Extract the (x, y) coordinate from the center of the cell holding the provided text.  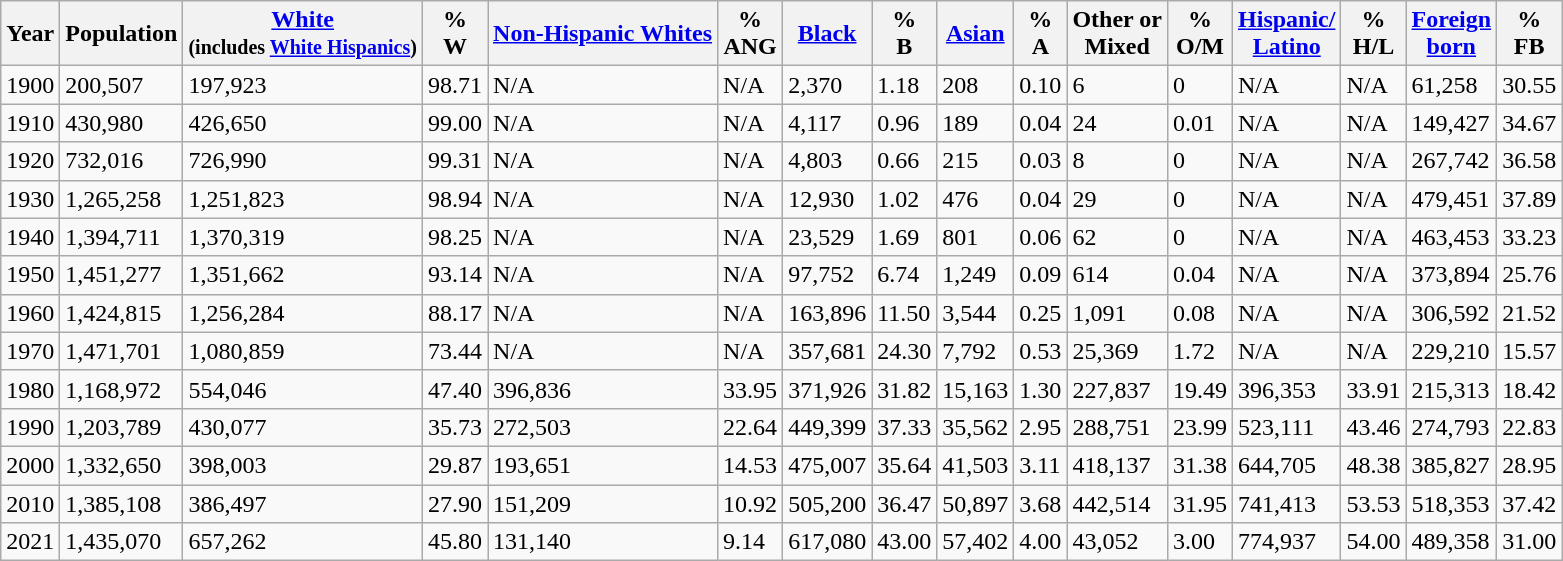
1,435,070 (122, 542)
0.08 (1200, 313)
1,265,258 (122, 199)
31.82 (904, 389)
732,016 (122, 161)
Other orMixed (1118, 34)
657,262 (303, 542)
398,003 (303, 465)
1950 (30, 275)
1.02 (904, 199)
523,111 (1287, 427)
189 (976, 123)
1.18 (904, 85)
Black (828, 34)
88.17 (454, 313)
1.72 (1200, 351)
24.30 (904, 351)
41,503 (976, 465)
1,370,319 (303, 237)
%A (1040, 34)
9.14 (750, 542)
0.96 (904, 123)
33.23 (1530, 237)
0.66 (904, 161)
White(includes White Hispanics) (303, 34)
1,424,815 (122, 313)
1980 (30, 389)
741,413 (1287, 503)
554,046 (303, 389)
37.42 (1530, 503)
1,203,789 (122, 427)
%ANG (750, 34)
2,370 (828, 85)
357,681 (828, 351)
21.52 (1530, 313)
47.40 (454, 389)
98.94 (454, 199)
33.95 (750, 389)
2000 (30, 465)
6.74 (904, 275)
15.57 (1530, 351)
1,251,823 (303, 199)
36.58 (1530, 161)
29.87 (454, 465)
98.25 (454, 237)
272,503 (603, 427)
43.46 (1374, 427)
28.95 (1530, 465)
1,385,108 (122, 503)
48.38 (1374, 465)
306,592 (1452, 313)
23.99 (1200, 427)
Hispanic/Latino (1287, 34)
149,427 (1452, 123)
27.90 (454, 503)
54.00 (1374, 542)
614 (1118, 275)
371,926 (828, 389)
215 (976, 161)
385,827 (1452, 465)
30.55 (1530, 85)
396,836 (603, 389)
2021 (30, 542)
1990 (30, 427)
Year (30, 34)
476 (976, 199)
1,256,284 (303, 313)
%H/L (1374, 34)
0.09 (1040, 275)
12,930 (828, 199)
3.11 (1040, 465)
33.91 (1374, 389)
396,353 (1287, 389)
1930 (30, 199)
2010 (30, 503)
0.03 (1040, 161)
386,497 (303, 503)
617,080 (828, 542)
4.00 (1040, 542)
25.76 (1530, 275)
57,402 (976, 542)
1,332,650 (122, 465)
45.80 (454, 542)
197,923 (303, 85)
1,471,701 (122, 351)
1910 (30, 123)
193,651 (603, 465)
0.01 (1200, 123)
34.67 (1530, 123)
726,990 (303, 161)
1.69 (904, 237)
99.00 (454, 123)
274,793 (1452, 427)
61,258 (1452, 85)
73.44 (454, 351)
11.50 (904, 313)
426,650 (303, 123)
463,453 (1452, 237)
37.89 (1530, 199)
4,117 (828, 123)
29 (1118, 199)
35.73 (454, 427)
%B (904, 34)
1960 (30, 313)
208 (976, 85)
288,751 (1118, 427)
1,249 (976, 275)
475,007 (828, 465)
35.64 (904, 465)
Non-Hispanic Whites (603, 34)
0.25 (1040, 313)
6 (1118, 85)
442,514 (1118, 503)
Population (122, 34)
31.95 (1200, 503)
24 (1118, 123)
14.53 (750, 465)
1,168,972 (122, 389)
3,544 (976, 313)
0.06 (1040, 237)
62 (1118, 237)
479,451 (1452, 199)
215,313 (1452, 389)
19.49 (1200, 389)
%FB (1530, 34)
801 (976, 237)
163,896 (828, 313)
1.30 (1040, 389)
1,451,277 (122, 275)
43,052 (1118, 542)
50,897 (976, 503)
1,091 (1118, 313)
1,080,859 (303, 351)
2.95 (1040, 427)
1970 (30, 351)
0.10 (1040, 85)
98.71 (454, 85)
43.00 (904, 542)
1,351,662 (303, 275)
373,894 (1452, 275)
37.33 (904, 427)
774,937 (1287, 542)
3.68 (1040, 503)
7,792 (976, 351)
200,507 (122, 85)
18.42 (1530, 389)
%W (454, 34)
36.47 (904, 503)
35,562 (976, 427)
15,163 (976, 389)
1900 (30, 85)
430,980 (122, 123)
10.92 (750, 503)
25,369 (1118, 351)
22.64 (750, 427)
644,705 (1287, 465)
4,803 (828, 161)
1940 (30, 237)
97,752 (828, 275)
418,137 (1118, 465)
489,358 (1452, 542)
%O/M (1200, 34)
53.53 (1374, 503)
31.38 (1200, 465)
22.83 (1530, 427)
505,200 (828, 503)
8 (1118, 161)
227,837 (1118, 389)
Asian (976, 34)
267,742 (1452, 161)
93.14 (454, 275)
31.00 (1530, 542)
0.53 (1040, 351)
Foreignborn (1452, 34)
23,529 (828, 237)
99.31 (454, 161)
430,077 (303, 427)
1920 (30, 161)
449,399 (828, 427)
1,394,711 (122, 237)
151,209 (603, 503)
3.00 (1200, 542)
229,210 (1452, 351)
131,140 (603, 542)
518,353 (1452, 503)
